Search for the cell housing the specified text and yield its (X, Y) center coordinate. 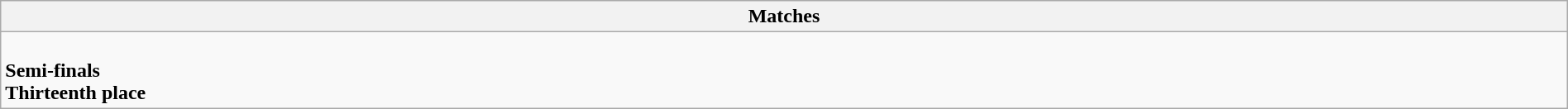
Semi-finals Thirteenth place (784, 70)
Matches (784, 17)
